Extract the [X, Y] coordinate from the center of the cell holding the provided text.  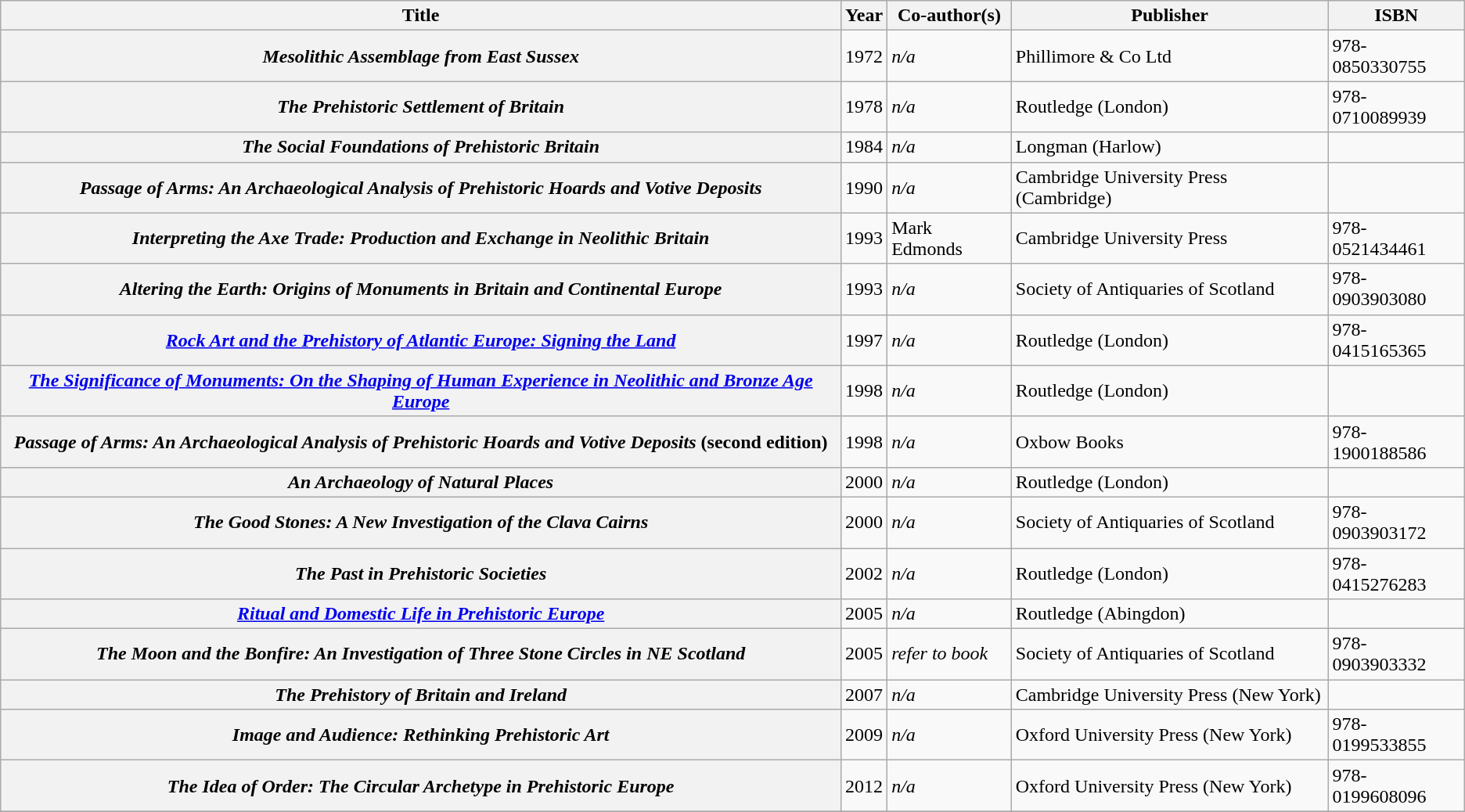
978-1900188586 [1396, 441]
978-0710089939 [1396, 106]
Mark Edmonds [950, 238]
978-0199608096 [1396, 785]
Title [421, 16]
978-0521434461 [1396, 238]
2012 [864, 785]
1978 [864, 106]
Mesolithic Assemblage from East Sussex [421, 56]
refer to book [950, 654]
2009 [864, 735]
2007 [864, 695]
Rock Art and the Prehistory of Atlantic Europe: Signing the Land [421, 340]
The Good Stones: A New Investigation of the Clava Cairns [421, 523]
978-0903903080 [1396, 289]
978-0415165365 [1396, 340]
Cambridge University Press (Cambridge) [1169, 188]
Routledge (Abingdon) [1169, 614]
1984 [864, 147]
978-0903903332 [1396, 654]
Cambridge University Press (New York) [1169, 695]
The Significance of Monuments: On the Shaping of Human Experience in Neolithic and Bronze Age Europe [421, 391]
Phillimore & Co Ltd [1169, 56]
Cambridge University Press [1169, 238]
The Moon and the Bonfire: An Investigation of Three Stone Circles in NE Scotland [421, 654]
1990 [864, 188]
The Social Foundations of Prehistoric Britain [421, 147]
Passage of Arms: An Archaeological Analysis of Prehistoric Hoards and Votive Deposits (second edition) [421, 441]
2002 [864, 573]
The Idea of Order: The Circular Archetype in Prehistoric Europe [421, 785]
An Archaeology of Natural Places [421, 482]
The Prehistoric Settlement of Britain [421, 106]
ISBN [1396, 16]
1997 [864, 340]
Passage of Arms: An Archaeological Analysis of Prehistoric Hoards and Votive Deposits [421, 188]
978-0415276283 [1396, 573]
Image and Audience: Rethinking Prehistoric Art [421, 735]
Year [864, 16]
1972 [864, 56]
The Past in Prehistoric Societies [421, 573]
Oxbow Books [1169, 441]
978-0199533855 [1396, 735]
Publisher [1169, 16]
978-0850330755 [1396, 56]
Altering the Earth: Origins of Monuments in Britain and Continental Europe [421, 289]
Longman (Harlow) [1169, 147]
Interpreting the Axe Trade: Production and Exchange in Neolithic Britain [421, 238]
Co-author(s) [950, 16]
978-0903903172 [1396, 523]
The Prehistory of Britain and Ireland [421, 695]
Ritual and Domestic Life in Prehistoric Europe [421, 614]
